Output the (X, Y) coordinate of the center of the cell containing the given text.  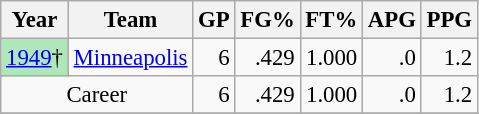
APG (392, 20)
FG% (268, 20)
Team (130, 20)
Minneapolis (130, 58)
GP (214, 20)
Year (35, 20)
PPG (449, 20)
FT% (332, 20)
1949† (35, 58)
Career (97, 95)
